Extract the (X, Y) coordinate from the center of the cell holding the provided text.  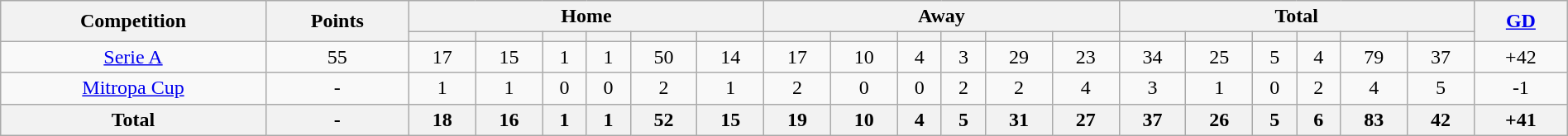
27 (1085, 120)
Serie A (133, 57)
Competition (133, 21)
+42 (1522, 57)
+41 (1522, 120)
34 (1153, 57)
Mitropa Cup (133, 88)
31 (1019, 120)
6 (1318, 120)
Home (586, 16)
79 (1374, 57)
55 (337, 57)
25 (1219, 57)
50 (663, 57)
Away (941, 16)
42 (1441, 120)
GD (1522, 21)
19 (797, 120)
16 (509, 120)
29 (1019, 57)
83 (1374, 120)
23 (1085, 57)
52 (663, 120)
26 (1219, 120)
-1 (1522, 88)
14 (731, 57)
Points (337, 21)
18 (442, 120)
